Find where the given text appears and provide that cell's center as [X, Y] coordinate. 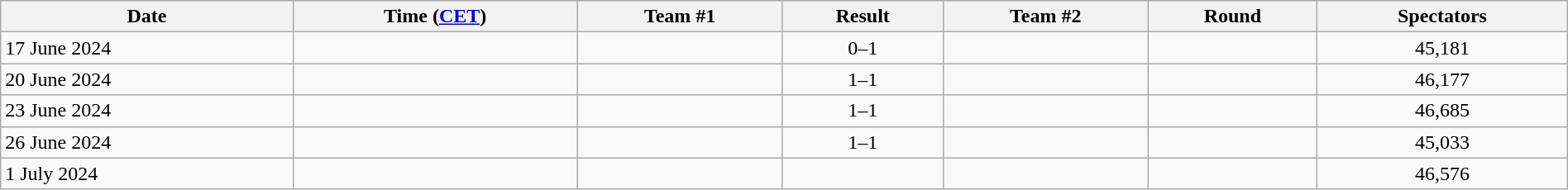
23 June 2024 [147, 111]
46,177 [1442, 79]
Date [147, 17]
46,576 [1442, 173]
45,181 [1442, 48]
26 June 2024 [147, 142]
Team #2 [1045, 17]
1 July 2024 [147, 173]
46,685 [1442, 111]
17 June 2024 [147, 48]
Round [1232, 17]
0–1 [863, 48]
Result [863, 17]
Team #1 [680, 17]
Time (CET) [435, 17]
45,033 [1442, 142]
20 June 2024 [147, 79]
Spectators [1442, 17]
